From the cell containing the given text, extract its center point as (X, Y) coordinate. 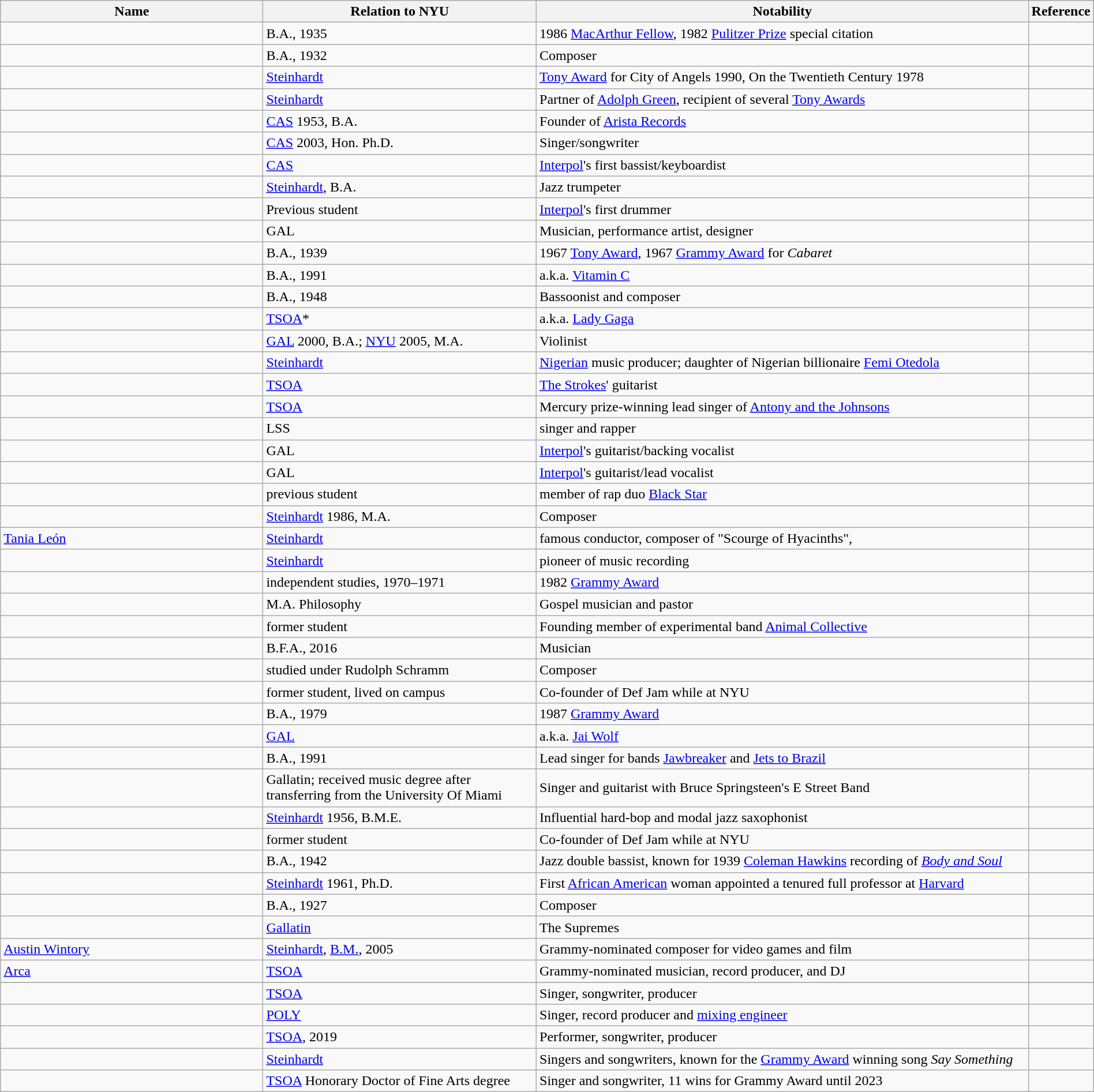
Steinhardt, B.A. (400, 187)
famous conductor, composer of "Scourge of Hyacinths", (782, 538)
Name (132, 12)
Interpol's first bassist/keyboardist (782, 165)
Reference (1061, 12)
The Supremes (782, 927)
B.A., 1939 (400, 253)
First African American woman appointed a tenured full professor at Harvard (782, 883)
Arca (132, 971)
Gallatin (400, 927)
B.A., 1932 (400, 55)
Singer/songwriter (782, 143)
Notability (782, 12)
former student, lived on campus (400, 692)
B.A., 1935 (400, 33)
Relation to NYU (400, 12)
Singer, record producer and mixing engineer (782, 1015)
Nigerian music producer; daughter of Nigerian billionaire Femi Otedola (782, 363)
Jazz double bassist, known for 1939 Coleman Hawkins recording of Body and Soul (782, 861)
Performer, songwriter, producer (782, 1037)
Steinhardt 1986, M.A. (400, 516)
Founding member of experimental band Animal Collective (782, 626)
Interpol's first drummer (782, 209)
Tania León (132, 538)
member of rap duo Black Star (782, 494)
B.A., 1948 (400, 297)
Partner of Adolph Green, recipient of several Tony Awards (782, 99)
B.A., 1942 (400, 861)
Interpol's guitarist/lead vocalist (782, 472)
LSS (400, 429)
Founder of Arista Records (782, 121)
Musician (782, 648)
previous student (400, 494)
B.A., 1979 (400, 714)
CAS 2003, Hon. Ph.D. (400, 143)
1967 Tony Award, 1967 Grammy Award for Cabaret (782, 253)
Singer and guitarist with Bruce Springsteen's E Street Band (782, 788)
M.A. Philosophy (400, 604)
Influential hard-bop and modal jazz saxophonist (782, 817)
Previous student (400, 209)
TSOA* (400, 319)
TSOA Honorary Doctor of Fine Arts degree (400, 1081)
GAL 2000, B.A.; NYU 2005, M.A. (400, 341)
singer and rapper (782, 429)
Violinist (782, 341)
1982 Grammy Award (782, 582)
Grammy-nominated musician, record producer, and DJ (782, 971)
Grammy-nominated composer for video games and film (782, 949)
TSOA, 2019 (400, 1037)
Singer and songwriter, 11 wins for Grammy Award until 2023 (782, 1081)
1987 Grammy Award (782, 714)
Singers and songwriters, known for the Grammy Award winning song Say Something (782, 1059)
Interpol's guitarist/backing vocalist (782, 451)
Steinhardt 1961, Ph.D. (400, 883)
Lead singer for bands Jawbreaker and Jets to Brazil (782, 758)
POLY (400, 1015)
Tony Award for City of Angels 1990, On the Twentieth Century 1978 (782, 77)
B.F.A., 2016 (400, 648)
Steinhardt 1956, B.M.E. (400, 817)
1986 MacArthur Fellow, 1982 Pulitzer Prize special citation (782, 33)
pioneer of music recording (782, 560)
Mercury prize-winning lead singer of Antony and the Johnsons (782, 407)
studied under Rudolph Schramm (400, 670)
independent studies, 1970–1971 (400, 582)
Gallatin; received music degree after transferring from the University Of Miami (400, 788)
a.k.a. Jai Wolf (782, 736)
a.k.a. Vitamin C (782, 275)
Jazz trumpeter (782, 187)
Musician, performance artist, designer (782, 231)
CAS 1953, B.A. (400, 121)
The Strokes' guitarist (782, 385)
Austin Wintory (132, 949)
Steinhardt, B.M., 2005 (400, 949)
Gospel musician and pastor (782, 604)
Bassoonist and composer (782, 297)
CAS (400, 165)
B.A., 1927 (400, 905)
Singer, songwriter, producer (782, 993)
a.k.a. Lady Gaga (782, 319)
